Identify which cell holds the provided text, then report its [x, y] central coordinate. 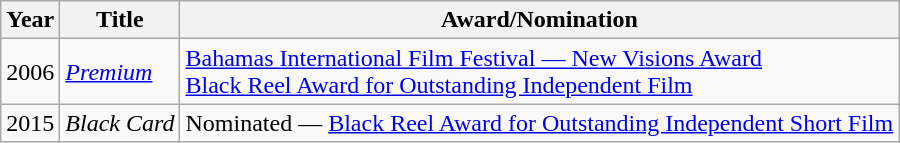
Premium [120, 72]
2006 [30, 72]
Award/Nomination [540, 20]
Nominated — Black Reel Award for Outstanding Independent Short Film [540, 123]
Bahamas International Film Festival — New Visions AwardBlack Reel Award for Outstanding Independent Film [540, 72]
2015 [30, 123]
Black Card [120, 123]
Title [120, 20]
Year [30, 20]
